Provide the [X, Y] coordinate of the cell's center where the given text is located.  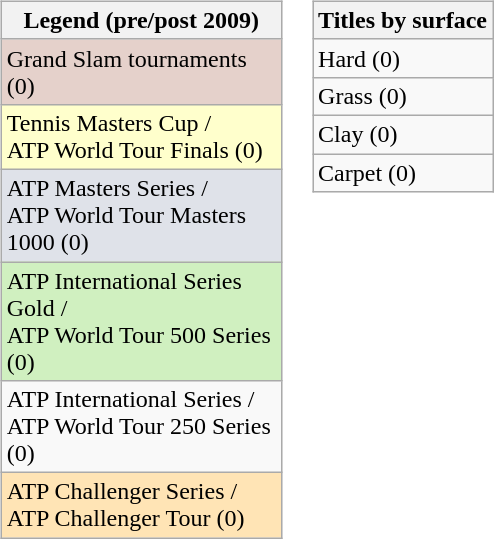
Grass (0) [403, 96]
Titles by surface [403, 20]
ATP Masters Series / ATP World Tour Masters 1000 (0) [141, 215]
ATP Challenger Series / ATP Challenger Tour (0) [141, 506]
Grand Slam tournaments (0) [141, 72]
Legend (pre/post 2009) [141, 20]
Carpet (0) [403, 173]
Clay (0) [403, 134]
ATP International Series Gold / ATP World Tour 500 Series (0) [141, 322]
Tennis Masters Cup / ATP World Tour Finals (0) [141, 136]
Hard (0) [403, 58]
ATP International Series / ATP World Tour 250 Series (0) [141, 427]
